Locate the cell with the specified text and output its (x, y) center coordinate. 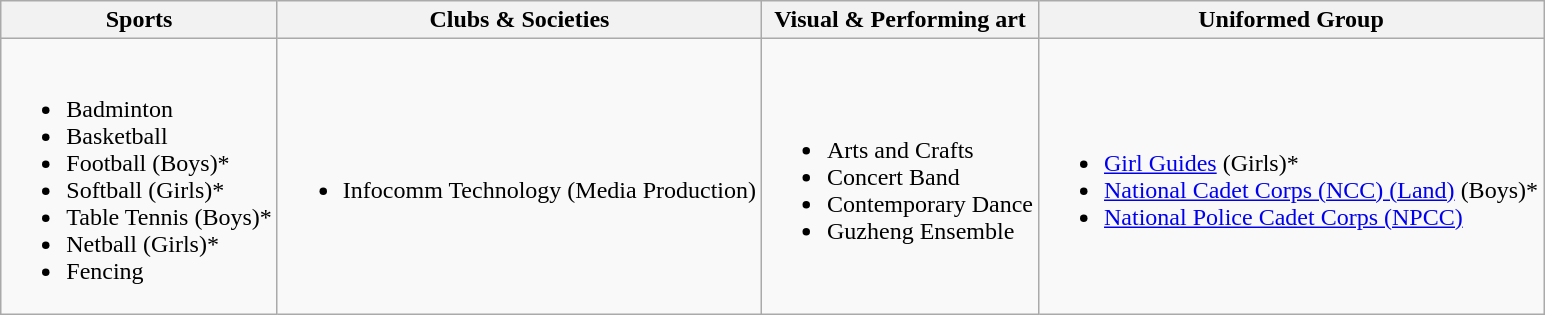
Uniformed Group (1290, 20)
Arts and CraftsConcert BandContemporary DanceGuzheng Ensemble (900, 176)
BadmintonBasketballFootball (Boys)*Softball (Girls)*Table Tennis (Boys)*Netball (Girls)*Fencing (140, 176)
Visual & Performing art (900, 20)
Clubs & Societies (519, 20)
Infocomm Technology (Media Production) (519, 176)
Sports (140, 20)
Girl Guides (Girls)*National Cadet Corps (NCC) (Land) (Boys)*National Police Cadet Corps (NPCC) (1290, 176)
